Pinpoint the cell where the given text exists, returning its [X, Y] midpoint coordinate. 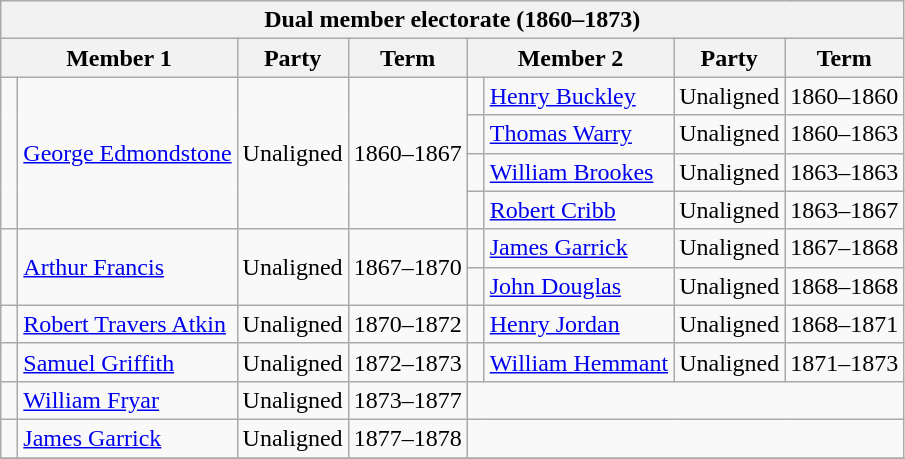
1868–1868 [844, 286]
1863–1867 [844, 210]
1863–1863 [844, 172]
Robert Cribb [578, 210]
Thomas Warry [578, 134]
Member 1 [119, 58]
1867–1870 [408, 267]
1868–1871 [844, 324]
William Fryar [128, 400]
Samuel Griffith [128, 362]
George Edmondstone [128, 153]
Henry Jordan [578, 324]
Arthur Francis [128, 267]
1867–1868 [844, 248]
John Douglas [578, 286]
Henry Buckley [578, 96]
1860–1867 [408, 153]
Member 2 [570, 58]
1860–1863 [844, 134]
1873–1877 [408, 400]
William Brookes [578, 172]
1877–1878 [408, 438]
1870–1872 [408, 324]
1871–1873 [844, 362]
Robert Travers Atkin [128, 324]
Dual member electorate (1860–1873) [452, 20]
1872–1873 [408, 362]
1860–1860 [844, 96]
William Hemmant [578, 362]
